Scan for the cell matching the given text and deliver its [X, Y] coordinate at center. 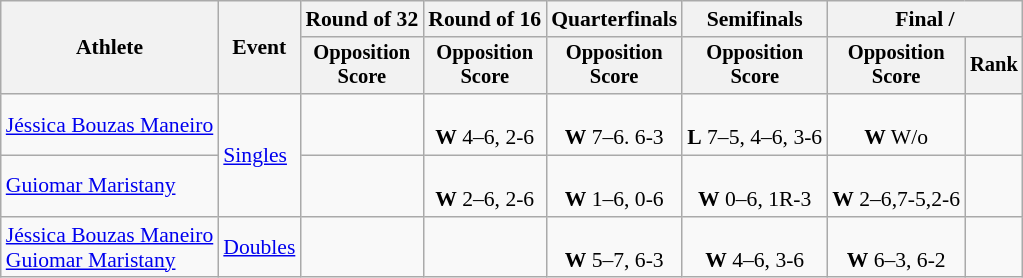
Rank [994, 66]
W 4–6, 3-6 [754, 248]
W 5–7, 6-3 [614, 248]
Jéssica Bouzas Maneiro [110, 124]
W 1–6, 0-6 [614, 186]
Jéssica Bouzas ManeiroGuiomar Maristany [110, 248]
Doubles [259, 248]
L 7–5, 4–6, 3-6 [754, 124]
Semifinals [754, 19]
W 7–6. 6-3 [614, 124]
Athlete [110, 48]
Quarterfinals [614, 19]
Guiomar Maristany [110, 186]
W 6–3, 6-2 [896, 248]
W 4–6, 2-6 [484, 124]
Singles [259, 155]
W 2–6,7-5,2-6 [896, 186]
Round of 32 [362, 19]
Event [259, 48]
W 2–6, 2-6 [484, 186]
W 0–6, 1R-3 [754, 186]
Round of 16 [484, 19]
Final / [924, 19]
W W/o [896, 124]
